Detect which cell encompasses the target text, then output its (x, y) center coordinate. 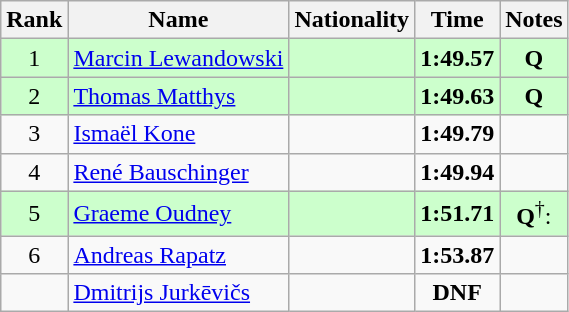
Rank (34, 20)
René Bauschinger (178, 172)
1 (34, 58)
1:49.94 (458, 172)
4 (34, 172)
6 (34, 255)
1:51.71 (458, 214)
Ismaël Kone (178, 134)
1:49.57 (458, 58)
3 (34, 134)
DNF (458, 293)
Notes (534, 20)
Thomas Matthys (178, 96)
Marcin Lewandowski (178, 58)
Time (458, 20)
Andreas Rapatz (178, 255)
Dmitrijs Jurkēvičs (178, 293)
1:49.79 (458, 134)
1:49.63 (458, 96)
1:53.87 (458, 255)
Q†: (534, 214)
2 (34, 96)
Graeme Oudney (178, 214)
Nationality (352, 20)
5 (34, 214)
Name (178, 20)
